Provide the (X, Y) coordinate of the cell's center where the given text is located.  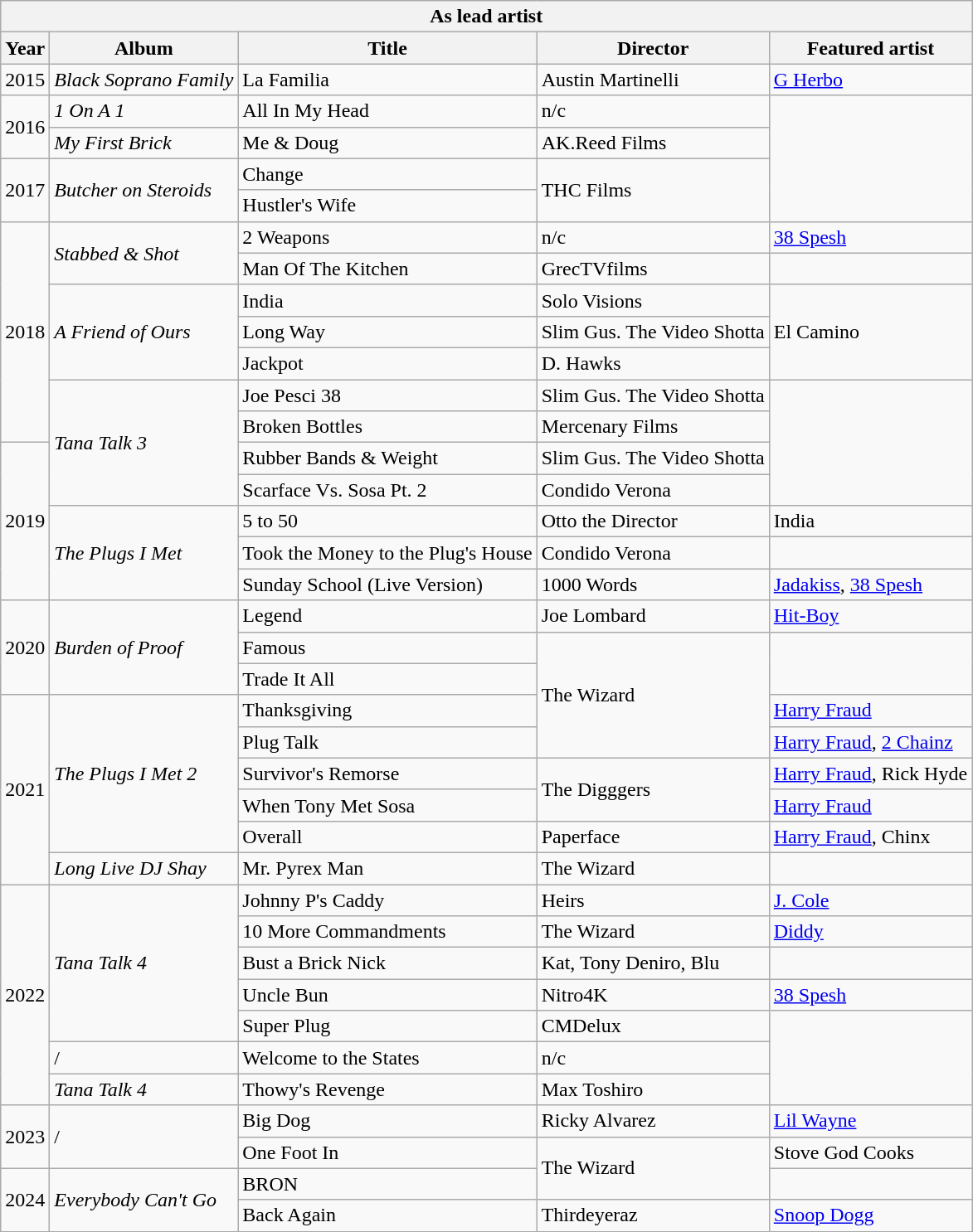
2020 (25, 648)
Trade It All (387, 679)
Jackpot (387, 363)
Long Live DJ Shay (144, 868)
AK.Reed Films (653, 143)
Otto the Director (653, 521)
Diddy (870, 932)
Burden of Proof (144, 648)
J. Cole (870, 900)
2017 (25, 190)
Butcher on Steroids (144, 190)
One Foot In (387, 1152)
Johnny P's Caddy (387, 900)
Thirdeyeraz (653, 1215)
Scarface Vs. Sosa Pt. 2 (387, 490)
2024 (25, 1200)
Everybody Can't Go (144, 1200)
When Tony Met Sosa (387, 805)
2022 (25, 994)
Kat, Tony Deniro, Blu (653, 963)
G Herbo (870, 80)
All In My Head (387, 111)
Joe Lombard (653, 616)
Stove God Cooks (870, 1152)
Ricky Alvarez (653, 1121)
The Plugs I Met (144, 553)
1000 Words (653, 584)
Change (387, 174)
Mr. Pyrex Man (387, 868)
The Digggers (653, 789)
Mercenary Films (653, 427)
Lil Wayne (870, 1121)
As lead artist (486, 17)
Super Plug (387, 1026)
2021 (25, 789)
Broken Bottles (387, 427)
2023 (25, 1137)
2018 (25, 332)
CMDelux (653, 1026)
Long Way (387, 332)
Back Again (387, 1215)
La Familia (387, 80)
Hit-Boy (870, 616)
Took the Money to the Plug's House (387, 553)
Black Soprano Family (144, 80)
Sunday School (Live Version) (387, 584)
1 On A 1 (144, 111)
Bust a Brick Nick (387, 963)
Harry Fraud, Chinx (870, 837)
Snoop Dogg (870, 1215)
Uncle Bun (387, 995)
Director (653, 48)
GrecTVfilms (653, 269)
Jadakiss, 38 Spesh (870, 584)
Austin Martinelli (653, 80)
Legend (387, 616)
Max Toshiro (653, 1089)
Me & Doug (387, 143)
Famous (387, 648)
BRON (387, 1184)
2016 (25, 127)
Featured artist (870, 48)
El Camino (870, 332)
Album (144, 48)
Plug Talk (387, 742)
Thanksgiving (387, 711)
Solo Visions (653, 300)
Thowy's Revenge (387, 1089)
2015 (25, 80)
Harry Fraud, 2 Chainz (870, 742)
Nitro4K (653, 995)
Survivor's Remorse (387, 774)
Hustler's Wife (387, 206)
2 Weapons (387, 237)
Big Dog (387, 1121)
Title (387, 48)
A Friend of Ours (144, 332)
Heirs (653, 900)
Tana Talk 3 (144, 443)
Man Of The Kitchen (387, 269)
Welcome to the States (387, 1058)
Overall (387, 837)
Rubber Bands & Weight (387, 458)
Paperface (653, 837)
Stabbed & Shot (144, 253)
THC Films (653, 190)
Harry Fraud, Rick Hyde (870, 774)
My First Brick (144, 143)
The Plugs I Met 2 (144, 774)
10 More Commandments (387, 932)
2019 (25, 521)
D. Hawks (653, 363)
5 to 50 (387, 521)
Year (25, 48)
Joe Pesci 38 (387, 395)
